Find where the given text appears and provide that cell's center as [x, y] coordinate. 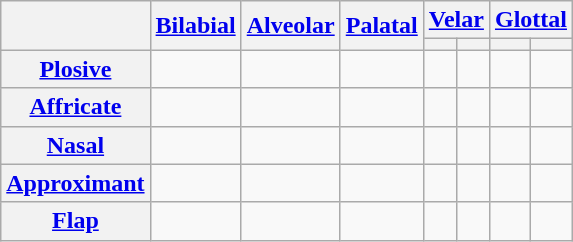
Glottal [530, 20]
Approximant [76, 183]
Flap [76, 221]
Nasal [76, 145]
Palatal [382, 26]
Plosive [76, 69]
Velar [456, 20]
Bilabial [196, 26]
Affricate [76, 107]
Alveolar [290, 26]
